Extract the (x, y) coordinate from the center of the cell holding the provided text.  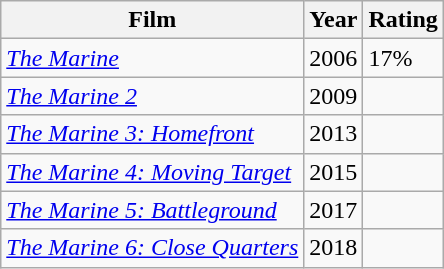
2006 (334, 58)
The Marine 2 (152, 96)
2015 (334, 172)
2009 (334, 96)
Film (152, 20)
The Marine 4: Moving Target (152, 172)
Year (334, 20)
17% (403, 58)
The Marine 6: Close Quarters (152, 248)
2017 (334, 210)
Rating (403, 20)
2013 (334, 134)
The Marine 5: Battleground (152, 210)
The Marine 3: Homefront (152, 134)
2018 (334, 248)
The Marine (152, 58)
